Detect which cell encompasses the target text, then output its [x, y] center coordinate. 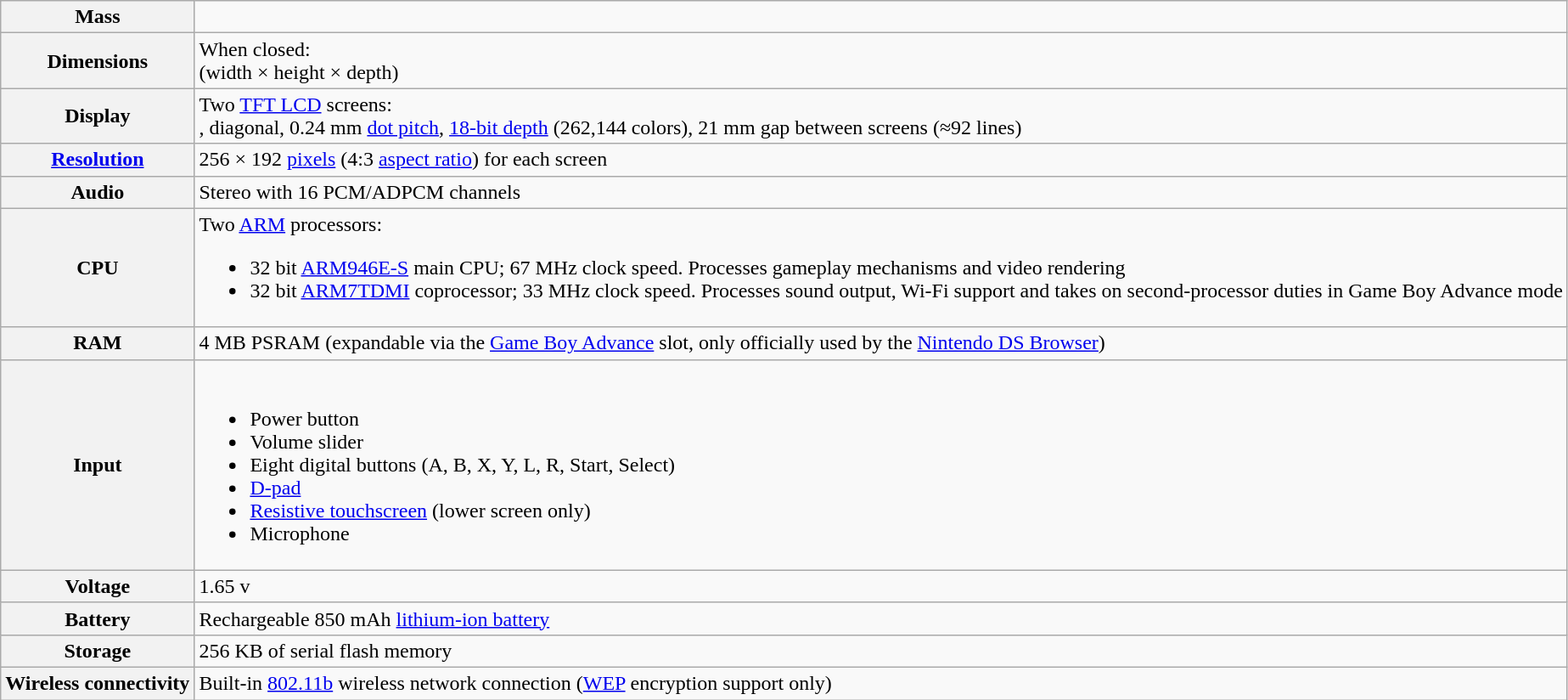
Battery [98, 618]
Audio [98, 192]
RAM [98, 343]
Power buttonVolume sliderEight digital buttons (A, B, X, Y, L, R, Start, Select)D-padResistive touchscreen (lower screen only)Microphone [881, 465]
Mass [98, 17]
Input [98, 465]
CPU [98, 268]
Display [98, 116]
4 MB PSRAM (expandable via the Game Boy Advance slot, only officially used by the Nintendo DS Browser) [881, 343]
When closed: (width × height × depth) [881, 61]
Wireless connectivity [98, 683]
Built-in 802.11b wireless network connection (WEP encryption support only) [881, 683]
Rechargeable 850 mAh lithium-ion battery [881, 618]
Two TFT LCD screens:, diagonal, 0.24 mm dot pitch, 18-bit depth (262,144 colors), 21 mm gap between screens (≈92 lines) [881, 116]
Stereo with 16 PCM/ADPCM channels [881, 192]
256 × 192 pixels (4:3 aspect ratio) for each screen [881, 160]
Voltage [98, 586]
Resolution [98, 160]
Dimensions [98, 61]
1.65 v [881, 586]
256 KB of serial flash memory [881, 651]
Storage [98, 651]
